Pinpoint the cell where the given text exists, returning its [x, y] midpoint coordinate. 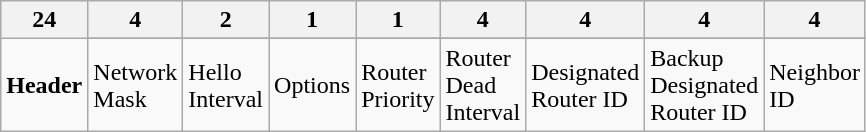
Header [44, 85]
Router Dead Interval [483, 85]
Hello Interval [226, 85]
Network Mask [136, 85]
24 [44, 20]
Router Priority [398, 85]
Backup Designated Router ID [704, 85]
2 [226, 20]
Designated Router ID [586, 85]
Neighbor ID [815, 85]
Options [312, 85]
